From the cell containing the given text, extract its center point as [x, y] coordinate. 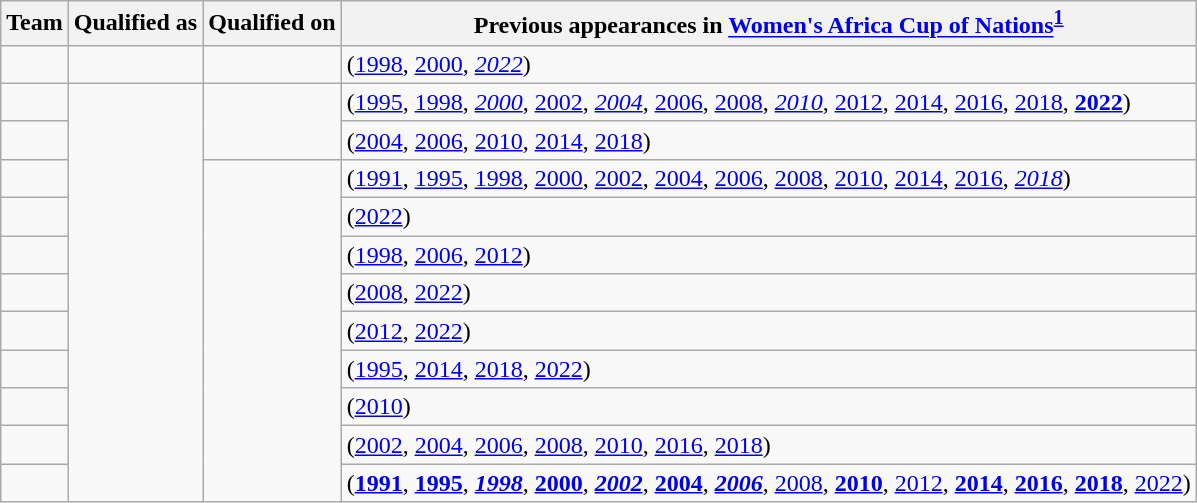
(2008, 2022) [768, 293]
(1991, 1995, 1998, 2000, 2002, 2004, 2006, 2008, 2010, 2012, 2014, 2016, 2018, 2022) [768, 483]
(2004, 2006, 2010, 2014, 2018) [768, 140]
(1998, 2006, 2012) [768, 255]
(2012, 2022) [768, 331]
(2022) [768, 217]
(1995, 1998, 2000, 2002, 2004, 2006, 2008, 2010, 2012, 2014, 2016, 2018, 2022) [768, 102]
(2010) [768, 407]
Previous appearances in Women's Africa Cup of Nations1 [768, 24]
Team [35, 24]
(1991, 1995, 1998, 2000, 2002, 2004, 2006, 2008, 2010, 2014, 2016, 2018) [768, 178]
(2002, 2004, 2006, 2008, 2010, 2016, 2018) [768, 445]
Qualified on [272, 24]
(1998, 2000, 2022) [768, 64]
Qualified as [135, 24]
(1995, 2014, 2018, 2022) [768, 369]
